Scan for the cell matching the given text and deliver its [x, y] coordinate at center. 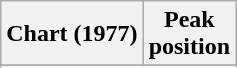
Peakposition [189, 34]
Chart (1977) [72, 34]
